For the text-containing cell, return its midpoint in (x, y) coordinate format. 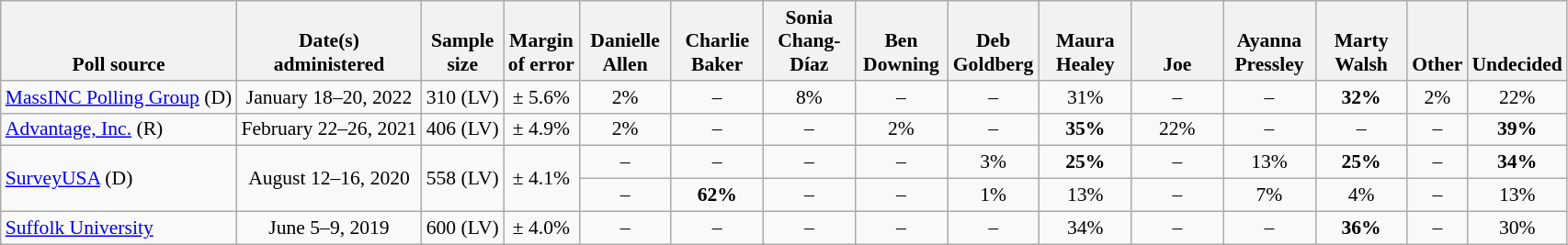
3% (994, 162)
8% (809, 97)
36% (1361, 228)
MartyWalsh (1361, 40)
February 22–26, 2021 (329, 129)
4% (1361, 195)
CharlieBaker (717, 40)
7% (1269, 195)
Samplesize (463, 40)
Undecided (1517, 40)
± 5.6% (541, 97)
MauraHealey (1085, 40)
Other (1437, 40)
DanielleAllen (625, 40)
Joe (1177, 40)
Suffolk University (119, 228)
January 18–20, 2022 (329, 97)
AyannaPressley (1269, 40)
310 (LV) (463, 97)
35% (1085, 129)
± 4.1% (541, 178)
August 12–16, 2020 (329, 178)
SurveyUSA (D) (119, 178)
30% (1517, 228)
32% (1361, 97)
MassINC Polling Group (D) (119, 97)
600 (LV) (463, 228)
DebGoldberg (994, 40)
558 (LV) (463, 178)
1% (994, 195)
31% (1085, 97)
Marginof error (541, 40)
± 4.0% (541, 228)
62% (717, 195)
June 5–9, 2019 (329, 228)
406 (LV) (463, 129)
Date(s)administered (329, 40)
39% (1517, 129)
Poll source (119, 40)
BenDowning (901, 40)
± 4.9% (541, 129)
Advantage, Inc. (R) (119, 129)
SoniaChang-Díaz (809, 40)
